Scan for the cell matching the given text and deliver its (x, y) coordinate at center. 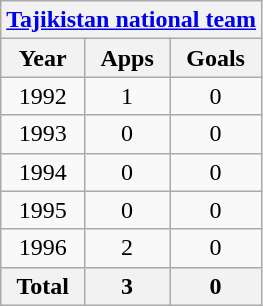
3 (128, 286)
1992 (43, 96)
1995 (43, 210)
1 (128, 96)
Goals (216, 58)
Tajikistan national team (132, 20)
Apps (128, 58)
1996 (43, 248)
Year (43, 58)
2 (128, 248)
Total (43, 286)
1993 (43, 134)
1994 (43, 172)
